Identify which cell holds the provided text, then report its (X, Y) central coordinate. 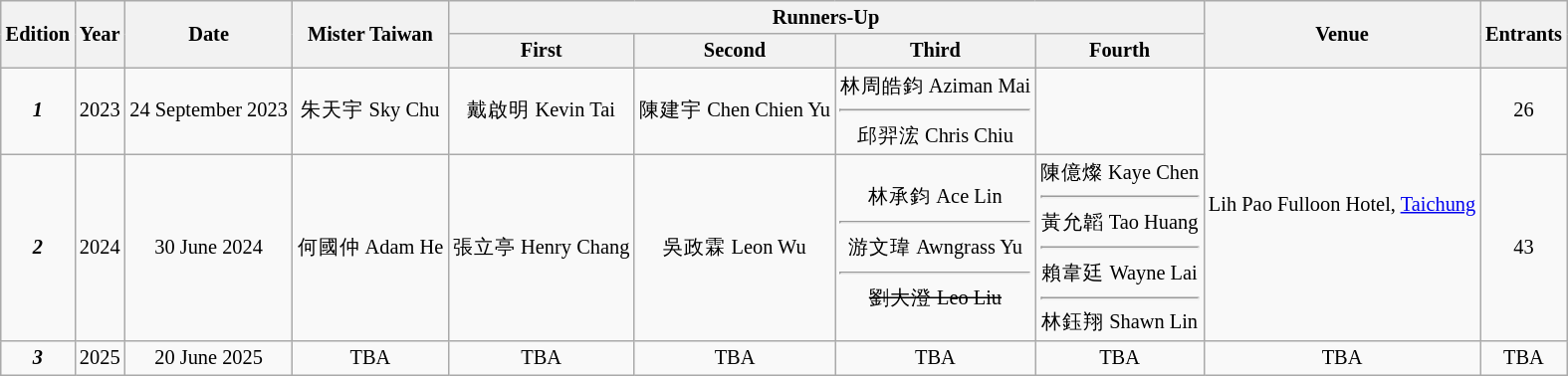
Runners-Up (826, 17)
林承鈞 Ace Lin游文瑋 Awngrass Yu劉大澄 Leo Liu (936, 248)
2024 (100, 248)
1 (38, 111)
何國仲 Adam He (370, 248)
43 (1523, 248)
Mister Taiwan (370, 34)
2023 (100, 111)
20 June 2025 (208, 358)
Third (936, 51)
張立亭 Henry Chang (542, 248)
Fourth (1119, 51)
24 September 2023 (208, 111)
朱天宇 Sky Chu (370, 111)
2 (38, 248)
Venue (1342, 34)
3 (38, 358)
戴啟明 Kevin Tai (542, 111)
Date (208, 34)
2025 (100, 358)
Edition (38, 34)
Entrants (1523, 34)
30 June 2024 (208, 248)
陳億燦 Kaye Chen黃允韜 Tao Huang賴韋廷 Wayne Lai林鈺翔 Shawn Lin (1119, 248)
陳建宇 Chen Chien Yu (735, 111)
Second (735, 51)
吳政霖 Leon Wu (735, 248)
26 (1523, 111)
Year (100, 34)
First (542, 51)
林周皓鈞 Aziman Mai邱羿浤 Chris Chiu (936, 111)
Lih Pao Fulloon Hotel, Taichung (1342, 205)
